Scan for the cell matching the given text and deliver its (x, y) coordinate at center. 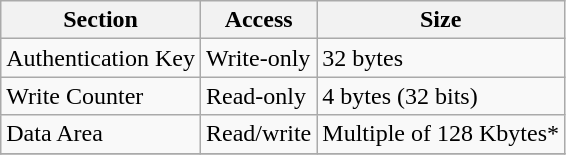
Write-only (258, 58)
Section (101, 20)
Multiple of 128 Kbytes* (441, 134)
32 bytes (441, 58)
Read-only (258, 96)
Data Area (101, 134)
4 bytes (32 bits) (441, 96)
Access (258, 20)
Size (441, 20)
Write Counter (101, 96)
Read/write (258, 134)
Authentication Key (101, 58)
